Scan for the cell matching the given text and deliver its (x, y) coordinate at center. 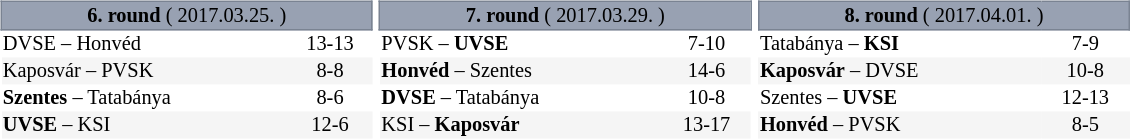
8. round ( 2017.04.01. ) (944, 15)
DVSE – Honvéd (144, 44)
DVSE – Tatabánya (521, 98)
14-6 (706, 72)
KSI – Kaposvár (521, 126)
8-6 (330, 98)
Honvéd – PVSK (900, 126)
13-17 (706, 126)
Kaposvár – PVSK (144, 72)
7. round ( 2017.03.29. ) (566, 15)
8-5 (1085, 126)
7-10 (706, 44)
7-9 (1085, 44)
13-13 (330, 44)
Szentes – UVSE (900, 98)
UVSE – KSI (144, 126)
Szentes – Tatabánya (144, 98)
PVSK – UVSE (521, 44)
Kaposvár – DVSE (900, 72)
12-6 (330, 126)
6. round ( 2017.03.25. ) (186, 15)
8-8 (330, 72)
Tatabánya – KSI (900, 44)
12-13 (1085, 98)
Honvéd – Szentes (521, 72)
